Detect which cell encompasses the target text, then output its (X, Y) center coordinate. 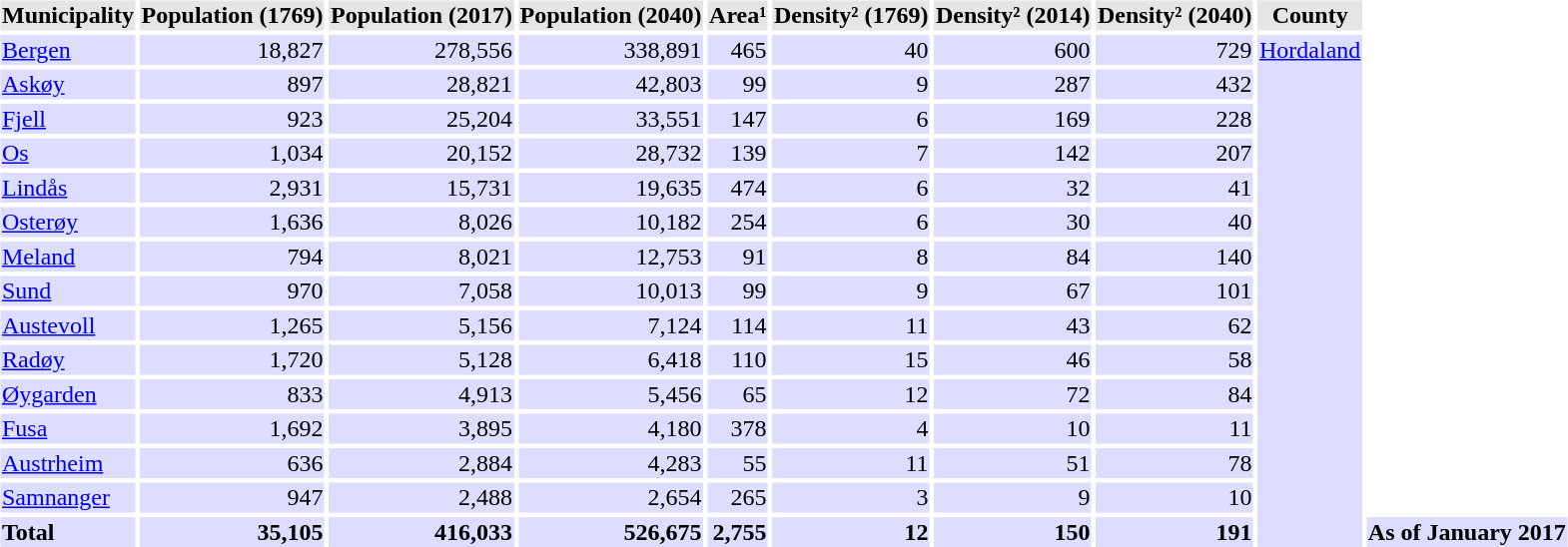
91 (738, 257)
636 (232, 463)
As of January 2017 (1466, 532)
33,551 (611, 119)
Area¹ (738, 15)
147 (738, 119)
Density² (2014) (1013, 15)
287 (1013, 85)
923 (232, 119)
897 (232, 85)
28,732 (611, 153)
15,731 (421, 188)
78 (1176, 463)
526,675 (611, 532)
62 (1176, 325)
114 (738, 325)
Population (2040) (611, 15)
432 (1176, 85)
169 (1013, 119)
46 (1013, 360)
142 (1013, 153)
729 (1176, 50)
Total (68, 532)
7,058 (421, 290)
Density² (2040) (1176, 15)
Population (2017) (421, 15)
207 (1176, 153)
8,021 (421, 257)
1,265 (232, 325)
2,488 (421, 498)
4,913 (421, 394)
2,884 (421, 463)
Hordaland (1310, 291)
19,635 (611, 188)
County (1310, 15)
Os (68, 153)
1,034 (232, 153)
265 (738, 498)
150 (1013, 532)
Municipality (68, 15)
Radøy (68, 360)
43 (1013, 325)
1,636 (232, 223)
254 (738, 223)
338,891 (611, 50)
2,931 (232, 188)
8 (851, 257)
Øygarden (68, 394)
32 (1013, 188)
12,753 (611, 257)
Bergen (68, 50)
Meland (68, 257)
Sund (68, 290)
10,182 (611, 223)
2,654 (611, 498)
15 (851, 360)
Askøy (68, 85)
Austrheim (68, 463)
4,283 (611, 463)
191 (1176, 532)
3 (851, 498)
1,720 (232, 360)
65 (738, 394)
Austevoll (68, 325)
474 (738, 188)
55 (738, 463)
947 (232, 498)
4 (851, 428)
140 (1176, 257)
51 (1013, 463)
Lindås (68, 188)
465 (738, 50)
20,152 (421, 153)
600 (1013, 50)
794 (232, 257)
278,556 (421, 50)
58 (1176, 360)
35,105 (232, 532)
970 (232, 290)
18,827 (232, 50)
5,128 (421, 360)
25,204 (421, 119)
Fusa (68, 428)
5,156 (421, 325)
416,033 (421, 532)
67 (1013, 290)
2,755 (738, 532)
833 (232, 394)
Density² (1769) (851, 15)
10,013 (611, 290)
Population (1769) (232, 15)
4,180 (611, 428)
Samnanger (68, 498)
30 (1013, 223)
228 (1176, 119)
42,803 (611, 85)
28,821 (421, 85)
6,418 (611, 360)
378 (738, 428)
7,124 (611, 325)
8,026 (421, 223)
3,895 (421, 428)
139 (738, 153)
41 (1176, 188)
72 (1013, 394)
Osterøy (68, 223)
7 (851, 153)
110 (738, 360)
5,456 (611, 394)
1,692 (232, 428)
101 (1176, 290)
Fjell (68, 119)
